Return [x, y] of the center of cell containing provided text 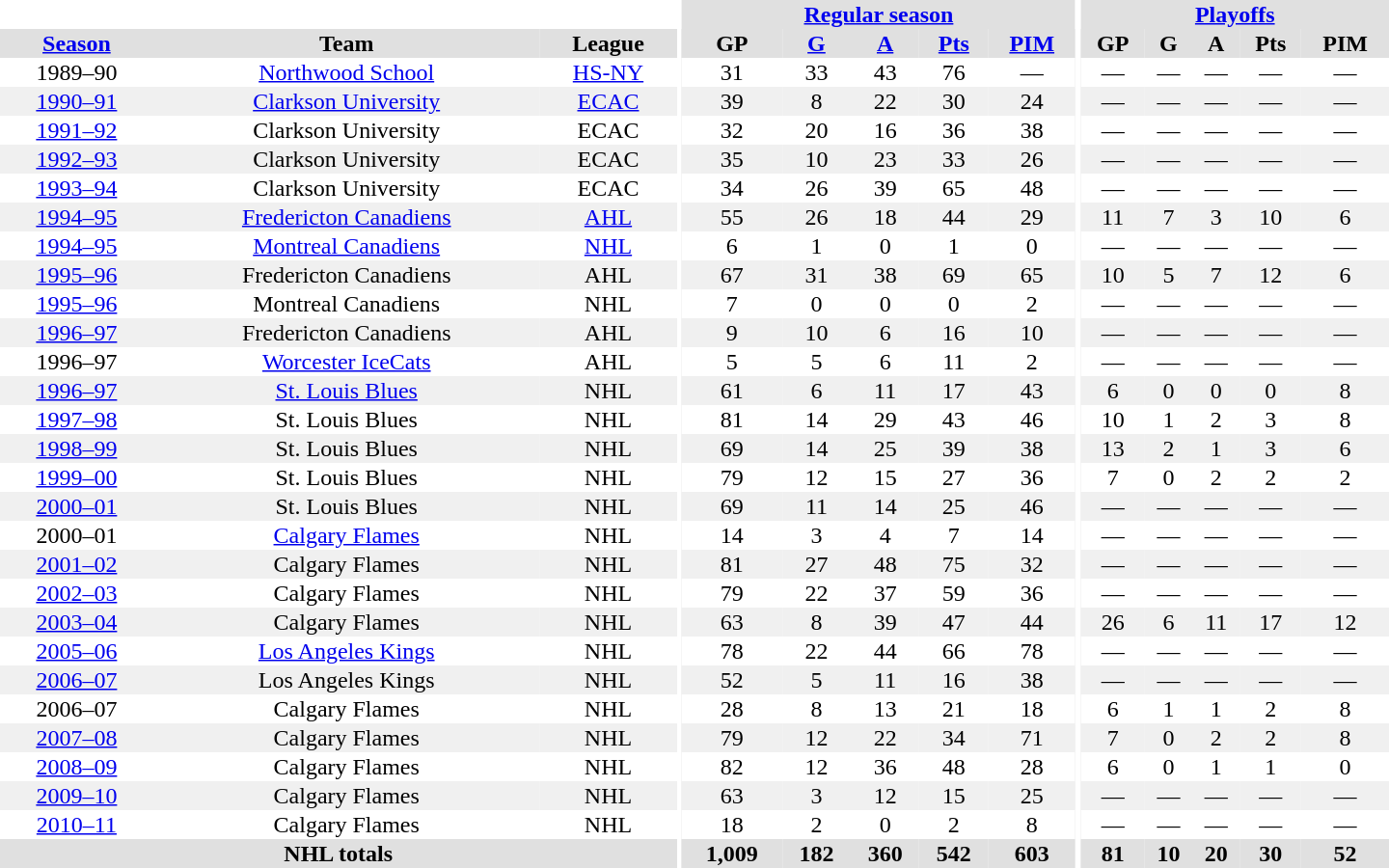
21 [953, 709]
61 [732, 391]
2009–10 [77, 796]
Playoffs [1235, 14]
47 [953, 622]
182 [816, 854]
23 [885, 159]
75 [953, 564]
1989–90 [77, 72]
82 [732, 767]
2001–02 [77, 564]
71 [1032, 738]
24 [1032, 101]
2008–09 [77, 767]
603 [1032, 854]
League [609, 43]
2007–08 [77, 738]
76 [953, 72]
Regular season [879, 14]
66 [953, 651]
2003–04 [77, 622]
55 [732, 217]
67 [732, 275]
1990–91 [77, 101]
360 [885, 854]
1993–94 [77, 188]
9 [732, 333]
2010–11 [77, 825]
2005–06 [77, 651]
1992–93 [77, 159]
1991–92 [77, 130]
Season [77, 43]
1,009 [732, 854]
1997–98 [77, 420]
37 [885, 593]
35 [732, 159]
2002–03 [77, 593]
Team [347, 43]
NHL totals [338, 854]
1999–00 [77, 477]
Northwood School [347, 72]
542 [953, 854]
HS-NY [609, 72]
4 [885, 535]
59 [953, 593]
Worcester IceCats [347, 362]
1998–99 [77, 448]
